Determine the [X, Y] coordinate at the center of the cell enclosing the given text.  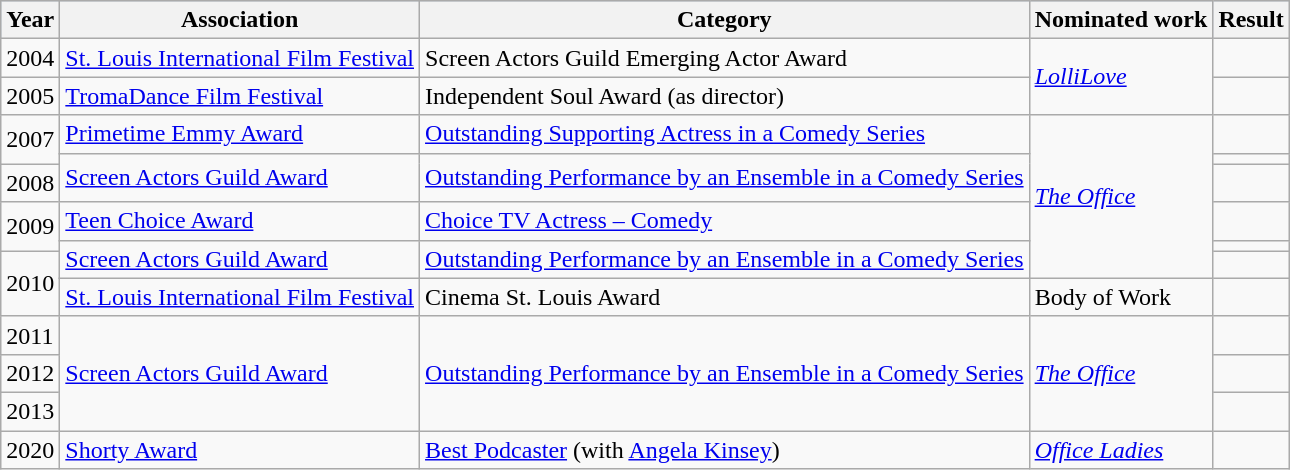
2007 [30, 140]
Office Ladies [1121, 449]
2009 [30, 226]
Association [240, 20]
Cinema St. Louis Award [725, 297]
Outstanding Supporting Actress in a Comedy Series [725, 134]
2012 [30, 373]
LolliLove [1121, 77]
2013 [30, 411]
2011 [30, 335]
Choice TV Actress – Comedy [725, 221]
Best Podcaster (with Angela Kinsey) [725, 449]
2005 [30, 96]
2008 [30, 183]
Teen Choice Award [240, 221]
Screen Actors Guild Emerging Actor Award [725, 58]
TromaDance Film Festival [240, 96]
Category [725, 20]
Shorty Award [240, 449]
2010 [30, 284]
2020 [30, 449]
Result [1251, 20]
Year [30, 20]
Independent Soul Award (as director) [725, 96]
Primetime Emmy Award [240, 134]
Body of Work [1121, 297]
2004 [30, 58]
Nominated work [1121, 20]
